Return the [x, y] coordinate for the center point of the cell that contains the specified text.  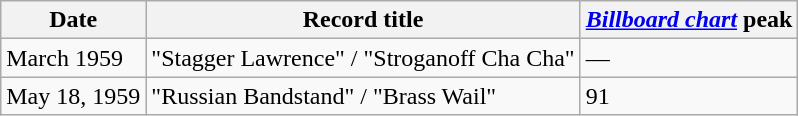
March 1959 [74, 58]
91 [689, 96]
Record title [363, 20]
"Stagger Lawrence" / "Stroganoff Cha Cha" [363, 58]
Date [74, 20]
May 18, 1959 [74, 96]
"Russian Bandstand" / "Brass Wail" [363, 96]
— [689, 58]
Billboard chart peak [689, 20]
